Determine the [x, y] coordinate at the center of the cell enclosing the given text.  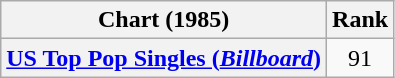
Rank [360, 20]
91 [360, 58]
US Top Pop Singles (Billboard) [164, 58]
Chart (1985) [164, 20]
